Find where the given text appears and provide that cell's center as [X, Y] coordinate. 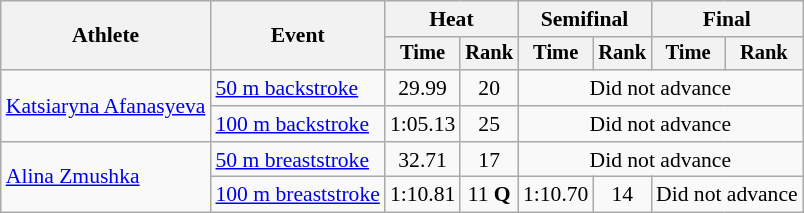
50 m breaststroke [297, 160]
100 m breaststroke [297, 195]
Event [297, 36]
1:10.70 [556, 195]
Athlete [106, 36]
Semifinal [584, 19]
1:05.13 [422, 124]
11 Q [489, 195]
17 [489, 160]
Alina Zmushka [106, 178]
1:10.81 [422, 195]
29.99 [422, 88]
50 m backstroke [297, 88]
Katsiaryna Afanasyeva [106, 106]
20 [489, 88]
Final [727, 19]
14 [622, 195]
Heat [452, 19]
100 m backstroke [297, 124]
32.71 [422, 160]
25 [489, 124]
